Determine the [x, y] coordinate at the center of the cell enclosing the given text.  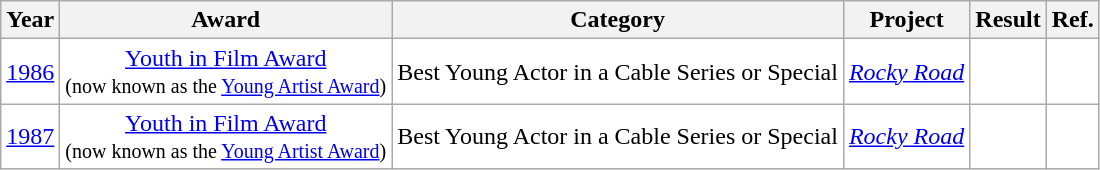
Category [618, 20]
Award [226, 20]
1986 [30, 72]
Result [1008, 20]
Year [30, 20]
Ref. [1072, 20]
1987 [30, 136]
Project [906, 20]
